Identify which cell holds the provided text, then report its (X, Y) central coordinate. 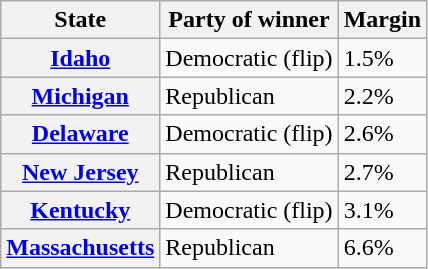
Michigan (80, 96)
Massachusetts (80, 248)
New Jersey (80, 172)
Party of winner (249, 20)
2.6% (382, 134)
Margin (382, 20)
2.7% (382, 172)
1.5% (382, 58)
Delaware (80, 134)
3.1% (382, 210)
Idaho (80, 58)
Kentucky (80, 210)
6.6% (382, 248)
2.2% (382, 96)
State (80, 20)
